Detect which cell encompasses the target text, then output its [X, Y] center coordinate. 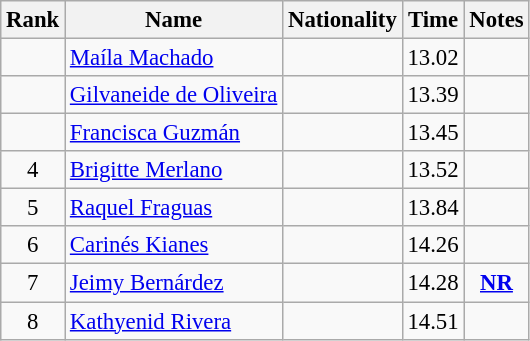
Name [174, 20]
13.02 [433, 58]
14.28 [433, 283]
Carinés Kianes [174, 245]
Raquel Fraguas [174, 208]
Notes [496, 20]
13.39 [433, 95]
13.52 [433, 170]
8 [33, 321]
13.45 [433, 133]
Francisca Guzmán [174, 133]
13.84 [433, 208]
Brigitte Merlano [174, 170]
Kathyenid Rivera [174, 321]
4 [33, 170]
5 [33, 208]
Gilvaneide de Oliveira [174, 95]
NR [496, 283]
7 [33, 283]
Nationality [342, 20]
Maíla Machado [174, 58]
6 [33, 245]
Jeimy Bernárdez [174, 283]
Rank [33, 20]
14.51 [433, 321]
Time [433, 20]
14.26 [433, 245]
